Determine the [X, Y] coordinate at the center of the cell enclosing the given text.  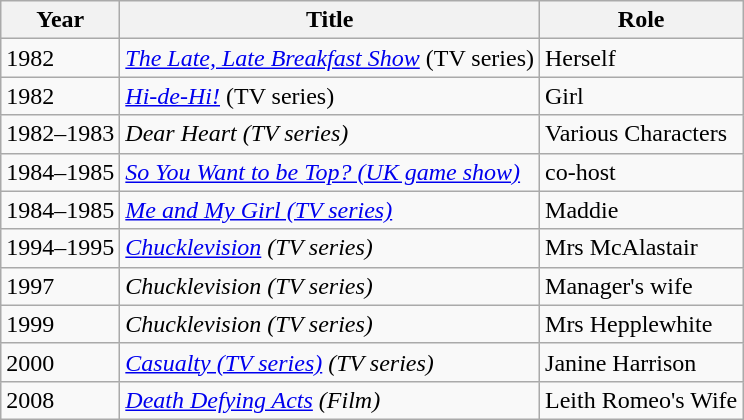
Role [642, 20]
Various Characters [642, 134]
1994–1995 [60, 248]
Year [60, 20]
So You Want to be Top? (UK game show) [330, 172]
Girl [642, 96]
Herself [642, 58]
co-host [642, 172]
2008 [60, 400]
Mrs Hepplewhite [642, 324]
Casualty (TV series) (TV series) [330, 362]
Mrs McAlastair [642, 248]
Death Defying Acts (Film) [330, 400]
Janine Harrison [642, 362]
Title [330, 20]
Me and My Girl (TV series) [330, 210]
Hi-de-Hi! (TV series) [330, 96]
Leith Romeo's Wife [642, 400]
Dear Heart (TV series) [330, 134]
1997 [60, 286]
Maddie [642, 210]
1999 [60, 324]
1982–1983 [60, 134]
Manager's wife [642, 286]
The Late, Late Breakfast Show (TV series) [330, 58]
2000 [60, 362]
